Search for the cell housing the specified text and yield its [X, Y] center coordinate. 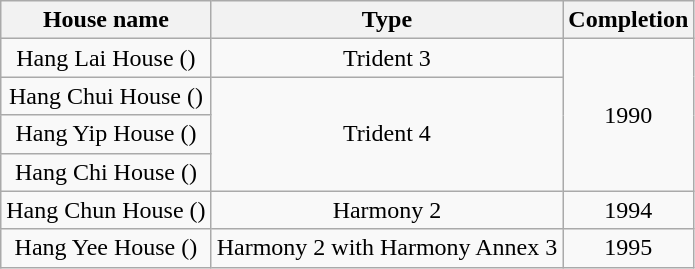
Harmony 2 [387, 210]
Hang Lai House () [106, 58]
Hang Chun House () [106, 210]
Hang Chi House () [106, 172]
Trident 3 [387, 58]
Hang Chui House () [106, 96]
Hang Yee House () [106, 248]
Trident 4 [387, 134]
Type [387, 20]
Completion [628, 20]
1990 [628, 115]
Harmony 2 with Harmony Annex 3 [387, 248]
House name [106, 20]
1994 [628, 210]
1995 [628, 248]
Hang Yip House () [106, 134]
